Extract the (X, Y) coordinate from the center of the cell holding the provided text.  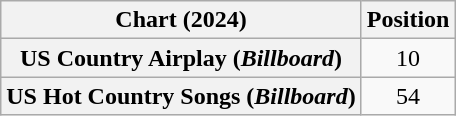
10 (408, 58)
US Hot Country Songs (Billboard) (181, 96)
54 (408, 96)
Chart (2024) (181, 20)
US Country Airplay (Billboard) (181, 58)
Position (408, 20)
